Detect which cell encompasses the target text, then output its [X, Y] center coordinate. 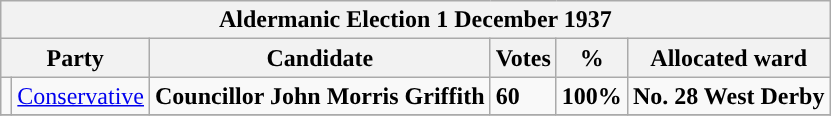
100% [592, 96]
Votes [523, 58]
Party [76, 58]
60 [523, 96]
% [592, 58]
Allocated ward [728, 58]
Aldermanic Election 1 December 1937 [416, 20]
No. 28 West Derby [728, 96]
Candidate [320, 58]
Councillor John Morris Griffith [320, 96]
Conservative [81, 96]
